Pinpoint the cell where the given text exists, returning its [x, y] midpoint coordinate. 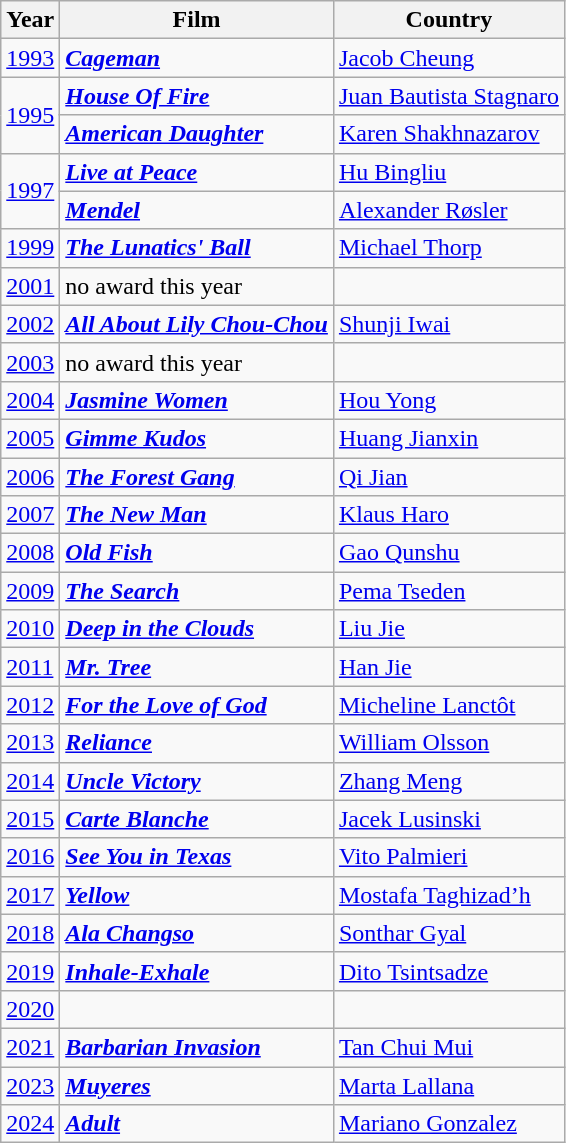
1997 [30, 191]
Han Jie [448, 667]
Ala Changso [197, 933]
2001 [30, 286]
Jacob Cheung [448, 58]
2020 [30, 1009]
Pema Tseden [448, 591]
2012 [30, 705]
2002 [30, 324]
Jacek Lusinski [448, 819]
Alexander Røsler [448, 210]
2005 [30, 438]
Sonthar Gyal [448, 933]
Michael Thorp [448, 248]
Jasmine Women [197, 400]
Inhale-Exhale [197, 971]
The Forest Gang [197, 477]
Adult [197, 1124]
2015 [30, 819]
American Daughter [197, 134]
Klaus Haro [448, 515]
Carte Blanche [197, 819]
Shunji Iwai [448, 324]
Mostafa Taghizad’h [448, 895]
2011 [30, 667]
Micheline Lanctôt [448, 705]
Hou Yong [448, 400]
2023 [30, 1085]
1995 [30, 115]
2013 [30, 743]
2006 [30, 477]
William Olsson [448, 743]
2021 [30, 1047]
2004 [30, 400]
Reliance [197, 743]
Mendel [197, 210]
Muyeres [197, 1085]
2003 [30, 362]
House Of Fire [197, 96]
Juan Bautista Stagnaro [448, 96]
2017 [30, 895]
Dito Tsintsadze [448, 971]
2010 [30, 629]
Gimme Kudos [197, 438]
Film [197, 20]
2019 [30, 971]
Yellow [197, 895]
The Search [197, 591]
Qi Jian [448, 477]
1993 [30, 58]
All About Lily Chou-Chou [197, 324]
Live at Peace [197, 172]
Huang Jianxin [448, 438]
2018 [30, 933]
1999 [30, 248]
Liu Jie [448, 629]
Mr. Tree [197, 667]
Barbarian Invasion [197, 1047]
Old Fish [197, 553]
Vito Palmieri [448, 857]
Marta Lallana [448, 1085]
Hu Bingliu [448, 172]
For the Love of God [197, 705]
Year [30, 20]
Uncle Victory [197, 781]
Karen Shakhnazarov [448, 134]
2008 [30, 553]
2007 [30, 515]
The Lunatics' Ball [197, 248]
Mariano Gonzalez [448, 1124]
2016 [30, 857]
See You in Texas [197, 857]
Cageman [197, 58]
Tan Chui Mui [448, 1047]
2014 [30, 781]
Deep in the Clouds [197, 629]
The New Man [197, 515]
Zhang Meng [448, 781]
Country [448, 20]
2024 [30, 1124]
2009 [30, 591]
Gao Qunshu [448, 553]
